Output the [X, Y] coordinate of the center of the cell containing the given text.  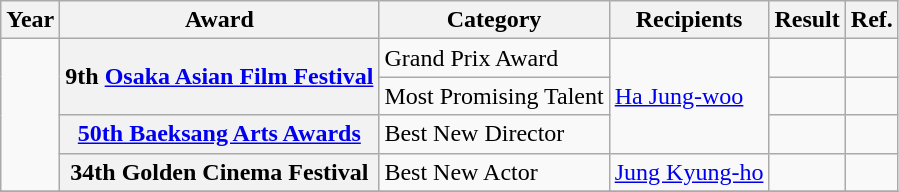
Most Promising Talent [494, 96]
Jung Kyung-ho [689, 172]
34th Golden Cinema Festival [220, 172]
Best New Actor [494, 172]
Category [494, 20]
Year [30, 20]
Grand Prix Award [494, 58]
Ha Jung-woo [689, 96]
Ref. [872, 20]
50th Baeksang Arts Awards [220, 134]
Recipients [689, 20]
9th Osaka Asian Film Festival [220, 77]
Award [220, 20]
Result [807, 20]
Best New Director [494, 134]
